Identify which cell holds the provided text, then report its (x, y) central coordinate. 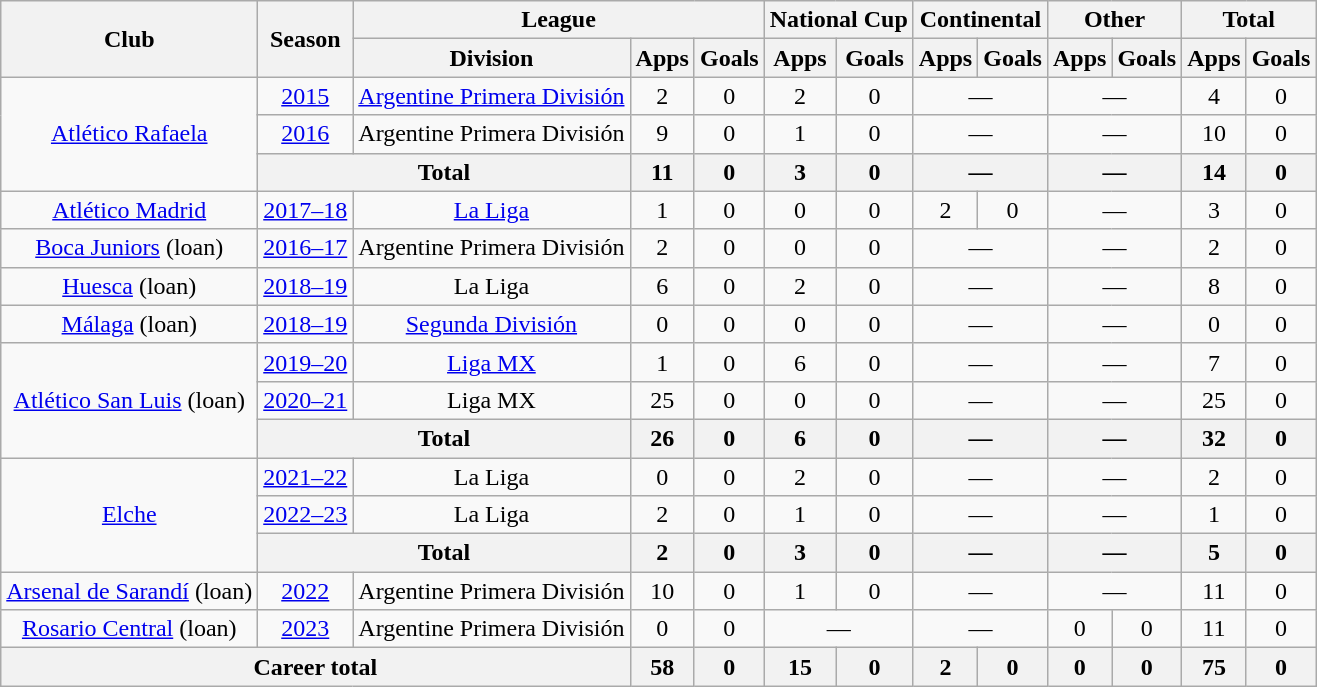
58 (662, 667)
2015 (306, 96)
Atlético Rafaela (130, 134)
2022–23 (306, 515)
Season (306, 39)
League (558, 20)
Segunda División (492, 324)
Elche (130, 515)
2016–17 (306, 248)
2017–18 (306, 210)
14 (1214, 172)
5 (1214, 553)
2021–22 (306, 477)
Málaga (loan) (130, 324)
2020–21 (306, 400)
9 (662, 134)
Atlético Madrid (130, 210)
Rosario Central (loan) (130, 629)
Arsenal de Sarandí (loan) (130, 591)
2023 (306, 629)
2016 (306, 134)
8 (1214, 286)
Huesca (loan) (130, 286)
4 (1214, 96)
2019–20 (306, 362)
Atlético San Luis (loan) (130, 400)
26 (662, 438)
7 (1214, 362)
Other (1114, 20)
15 (800, 667)
Division (492, 58)
75 (1214, 667)
Career total (316, 667)
2022 (306, 591)
Continental (980, 20)
Boca Juniors (loan) (130, 248)
Club (130, 39)
National Cup (838, 20)
32 (1214, 438)
